From the cell containing the given text, extract its center point as [X, Y] coordinate. 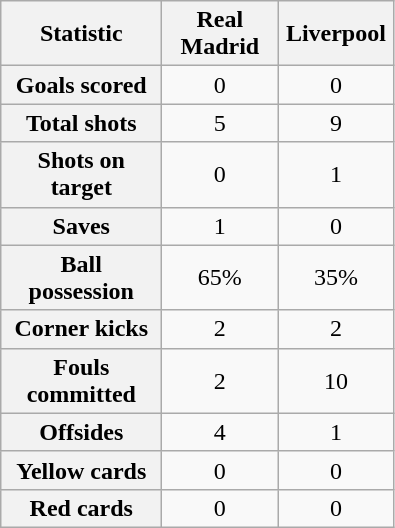
Fouls committed [82, 380]
35% [336, 278]
Yellow cards [82, 470]
Ball possession [82, 278]
9 [336, 123]
Shots on target [82, 174]
Offsides [82, 432]
4 [220, 432]
Total shots [82, 123]
Real Madrid [220, 34]
Saves [82, 226]
5 [220, 123]
Liverpool [336, 34]
65% [220, 278]
10 [336, 380]
Red cards [82, 508]
Goals scored [82, 85]
Statistic [82, 34]
Corner kicks [82, 329]
